Return [x, y] of the center of cell containing provided text 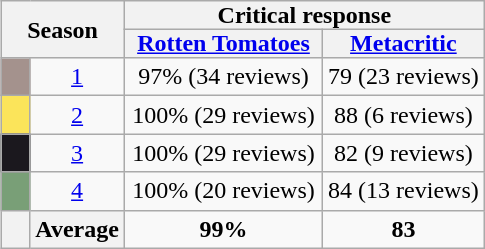
Average [78, 229]
1 [78, 77]
82 (9 reviews) [404, 153]
Rotten Tomatoes [223, 43]
97% (34 reviews) [223, 77]
100% (20 reviews) [223, 191]
Critical response [304, 15]
4 [78, 191]
84 (13 reviews) [404, 191]
99% [223, 229]
3 [78, 153]
Season [63, 30]
Metacritic [404, 43]
88 (6 reviews) [404, 115]
79 (23 reviews) [404, 77]
83 [404, 229]
2 [78, 115]
